Return [x, y] of the center of cell containing provided text 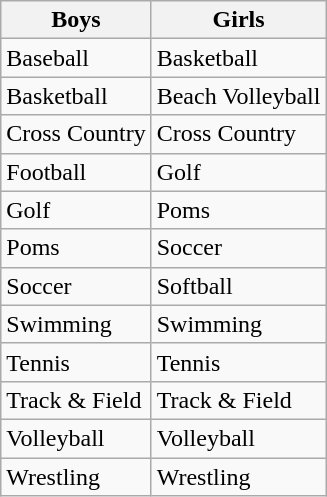
Baseball [76, 58]
Beach Volleyball [238, 96]
Boys [76, 20]
Softball [238, 286]
Football [76, 172]
Girls [238, 20]
